Return (x, y) of the center of cell containing provided text 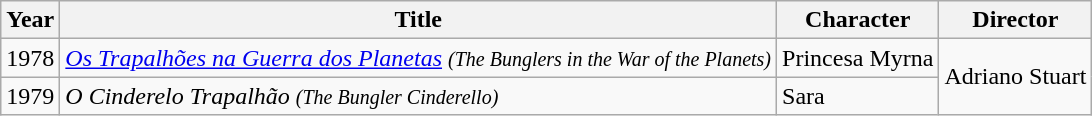
1979 (30, 96)
O Cinderelo Trapalhão (The Bungler Cinderello) (418, 96)
Adriano Stuart (1016, 77)
Os Trapalhões na Guerra dos Planetas (The Bunglers in the War of the Planets) (418, 58)
Director (1016, 20)
Year (30, 20)
Title (418, 20)
Princesa Myrna (858, 58)
Character (858, 20)
1978 (30, 58)
Sara (858, 96)
